From the cell containing the given text, extract its center point as [x, y] coordinate. 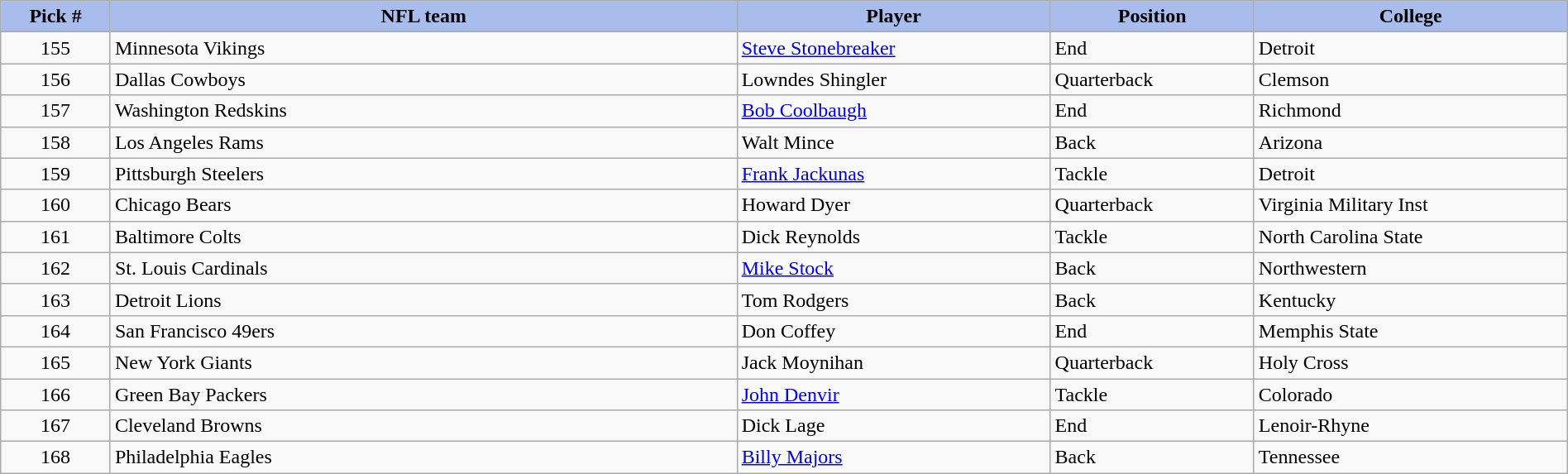
165 [56, 362]
Bob Coolbaugh [893, 111]
Don Coffey [893, 331]
164 [56, 331]
168 [56, 457]
San Francisco 49ers [423, 331]
Billy Majors [893, 457]
158 [56, 142]
Green Bay Packers [423, 395]
Dick Lage [893, 426]
Tom Rodgers [893, 299]
Memphis State [1411, 331]
Philadelphia Eagles [423, 457]
159 [56, 174]
Arizona [1411, 142]
Clemson [1411, 79]
Howard Dyer [893, 205]
Virginia Military Inst [1411, 205]
Dallas Cowboys [423, 79]
Jack Moynihan [893, 362]
156 [56, 79]
Richmond [1411, 111]
Dick Reynolds [893, 237]
College [1411, 17]
Pick # [56, 17]
Colorado [1411, 395]
Lenoir-Rhyne [1411, 426]
Pittsburgh Steelers [423, 174]
Chicago Bears [423, 205]
Lowndes Shingler [893, 79]
North Carolina State [1411, 237]
Mike Stock [893, 268]
Los Angeles Rams [423, 142]
163 [56, 299]
Kentucky [1411, 299]
Steve Stonebreaker [893, 48]
157 [56, 111]
New York Giants [423, 362]
162 [56, 268]
Tennessee [1411, 457]
Detroit Lions [423, 299]
Player [893, 17]
Frank Jackunas [893, 174]
167 [56, 426]
Minnesota Vikings [423, 48]
166 [56, 395]
Washington Redskins [423, 111]
NFL team [423, 17]
Holy Cross [1411, 362]
John Denvir [893, 395]
160 [56, 205]
Position [1152, 17]
Northwestern [1411, 268]
Baltimore Colts [423, 237]
Walt Mince [893, 142]
155 [56, 48]
Cleveland Browns [423, 426]
St. Louis Cardinals [423, 268]
161 [56, 237]
